Output the (X, Y) coordinate of the center of the cell containing the given text.  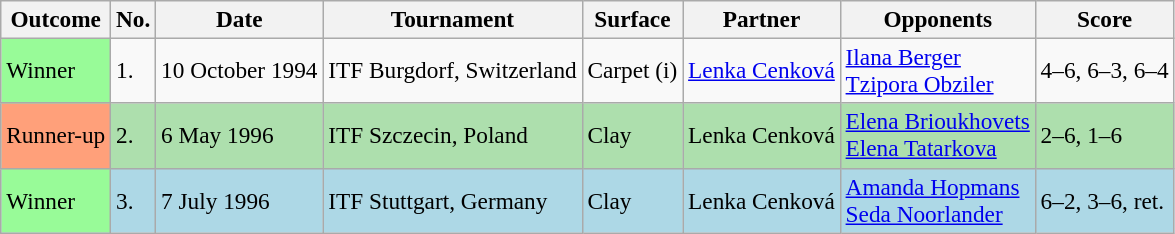
10 October 1994 (240, 70)
Amanda Hopmans Seda Noorlander (938, 200)
1. (134, 70)
Carpet (i) (632, 70)
3. (134, 200)
Elena Brioukhovets Elena Tatarkova (938, 136)
7 July 1996 (240, 200)
No. (134, 19)
Score (1104, 19)
ITF Stuttgart, Germany (452, 200)
Partner (762, 19)
ITF Burgdorf, Switzerland (452, 70)
Opponents (938, 19)
6 May 1996 (240, 136)
Date (240, 19)
2. (134, 136)
Ilana Berger Tzipora Obziler (938, 70)
Outcome (56, 19)
Runner-up (56, 136)
2–6, 1–6 (1104, 136)
Surface (632, 19)
4–6, 6–3, 6–4 (1104, 70)
ITF Szczecin, Poland (452, 136)
Tournament (452, 19)
6–2, 3–6, ret. (1104, 200)
